Scan for the cell matching the given text and deliver its (X, Y) coordinate at center. 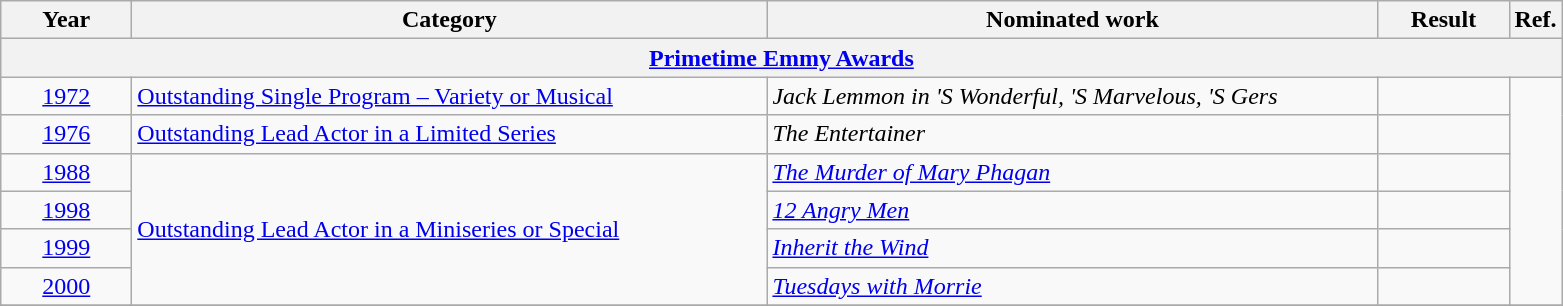
12 Angry Men (1072, 210)
2000 (66, 286)
The Murder of Mary Phagan (1072, 172)
1976 (66, 134)
Outstanding Single Program – Variety or Musical (450, 96)
Primetime Emmy Awards (782, 58)
Result (1444, 20)
Nominated work (1072, 20)
Ref. (1536, 20)
Outstanding Lead Actor in a Limited Series (450, 134)
Category (450, 20)
Year (66, 20)
Tuesdays with Morrie (1072, 286)
Outstanding Lead Actor in a Miniseries or Special (450, 229)
Jack Lemmon in 'S Wonderful, 'S Marvelous, 'S Gers (1072, 96)
The Entertainer (1072, 134)
Inherit the Wind (1072, 248)
1988 (66, 172)
1972 (66, 96)
1999 (66, 248)
1998 (66, 210)
